Determine the (x, y) coordinate at the center of the cell enclosing the given text.  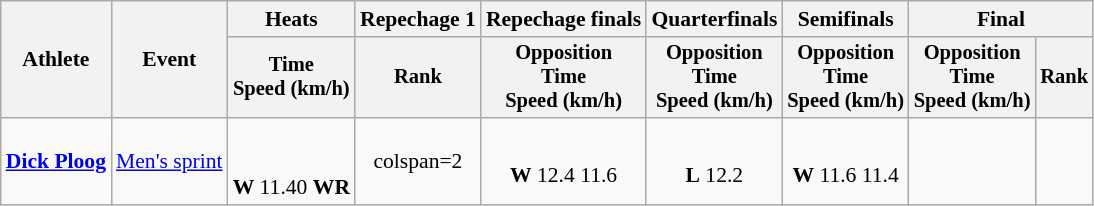
Men's sprint (170, 162)
W 12.4 11.6 (564, 162)
W 11.6 11.4 (846, 162)
Semifinals (846, 19)
Quarterfinals (714, 19)
Event (170, 60)
Final (1001, 19)
Athlete (56, 60)
L 12.2 (714, 162)
Repechage finals (564, 19)
Repechage 1 (418, 19)
colspan=2 (418, 162)
Heats (292, 19)
TimeSpeed (km/h) (292, 78)
Dick Ploog (56, 162)
W 11.40 WR (292, 162)
